Identify which cell holds the provided text, then report its (x, y) central coordinate. 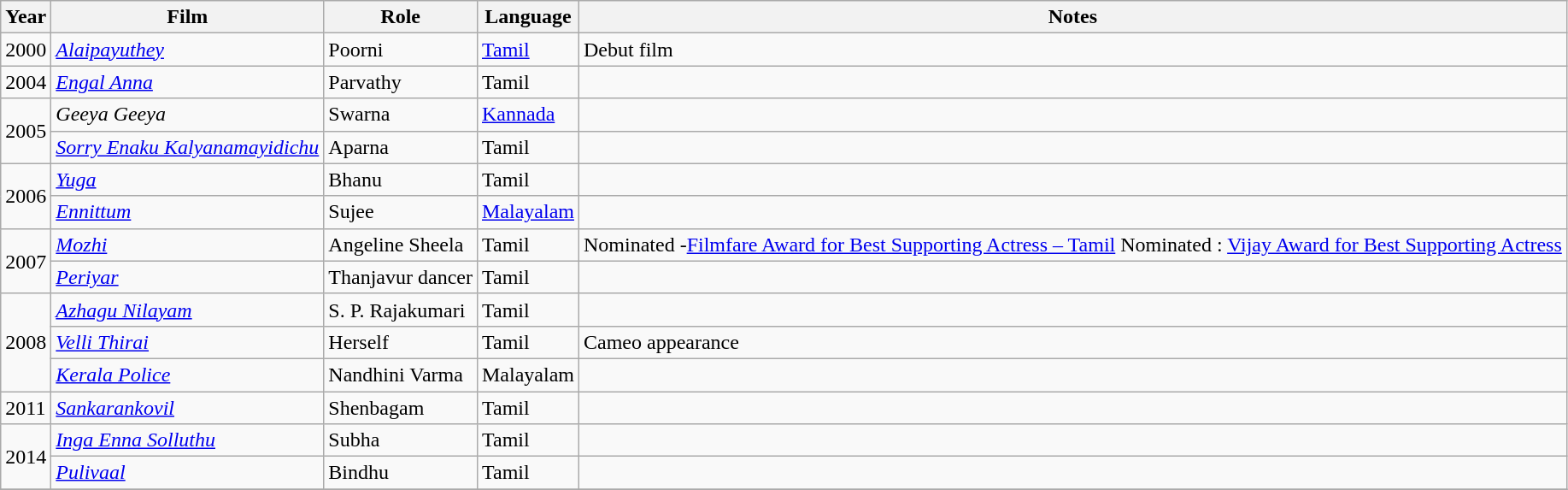
S. P. Rajakumari (401, 310)
2000 (26, 50)
Herself (401, 342)
Azhagu Nilayam (188, 310)
Geeya Geeya (188, 115)
Role (401, 17)
Language (528, 17)
Swarna (401, 115)
Thanjavur dancer (401, 277)
Pulivaal (188, 473)
Film (188, 17)
Notes (1072, 17)
Sorry Enaku Kalyanamayidichu (188, 147)
2007 (26, 261)
Cameo appearance (1072, 342)
Shenbagam (401, 408)
Mozhi (188, 245)
Velli Thirai (188, 342)
Sujee (401, 212)
Alaipayuthey (188, 50)
Aparna (401, 147)
Yuga (188, 180)
Kerala Police (188, 375)
Parvathy (401, 82)
2005 (26, 131)
2011 (26, 408)
Engal Anna (188, 82)
2008 (26, 342)
Sankarankovil (188, 408)
2004 (26, 82)
Year (26, 17)
Bindhu (401, 473)
Angeline Sheela (401, 245)
Nominated -Filmfare Award for Best Supporting Actress – Tamil Nominated : Vijay Award for Best Supporting Actress (1072, 245)
2014 (26, 457)
2006 (26, 196)
Bhanu (401, 180)
Nandhini Varma (401, 375)
Debut film (1072, 50)
Ennittum (188, 212)
Inga Enna Solluthu (188, 440)
Subha (401, 440)
Periyar (188, 277)
Poorni (401, 50)
Kannada (528, 115)
